Capture the cell that displays the provided text and extract its (X, Y) central coordinate. 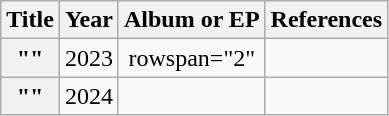
Title (30, 20)
2023 (88, 58)
Album or EP (192, 20)
rowspan="2" (192, 58)
References (326, 20)
Year (88, 20)
2024 (88, 96)
